Find where the given text appears and provide that cell's center as (x, y) coordinate. 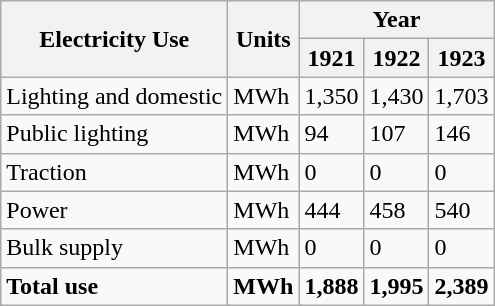
540 (462, 210)
1922 (396, 58)
458 (396, 210)
107 (396, 134)
Lighting and domestic (114, 96)
Power (114, 210)
94 (332, 134)
Year (396, 20)
146 (462, 134)
Electricity Use (114, 39)
Bulk supply (114, 248)
1,703 (462, 96)
1,995 (396, 286)
Public lighting (114, 134)
1,888 (332, 286)
Traction (114, 172)
1923 (462, 58)
Units (264, 39)
1921 (332, 58)
1,350 (332, 96)
1,430 (396, 96)
Total use (114, 286)
2,389 (462, 286)
444 (332, 210)
